Provide the (x, y) coordinate of the cell's center where the given text is located.  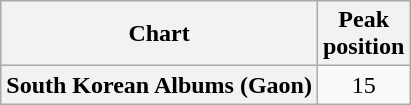
Chart (160, 34)
15 (363, 85)
Peak position (363, 34)
South Korean Albums (Gaon) (160, 85)
